Return the [x, y] coordinate for the center point of the cell that contains the specified text.  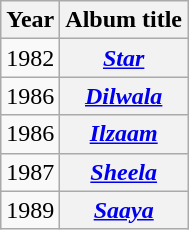
Year [30, 20]
Saaya [124, 210]
1982 [30, 58]
Ilzaam [124, 134]
Dilwala [124, 96]
Star [124, 58]
1987 [30, 172]
Album title [124, 20]
1989 [30, 210]
Sheela [124, 172]
